Locate the cell with the specified text and output its (x, y) center coordinate. 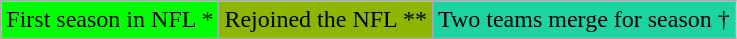
First season in NFL * (110, 20)
Two teams merge for season † (584, 20)
Rejoined the NFL ** (326, 20)
